Return (X, Y) of the center of cell containing provided text 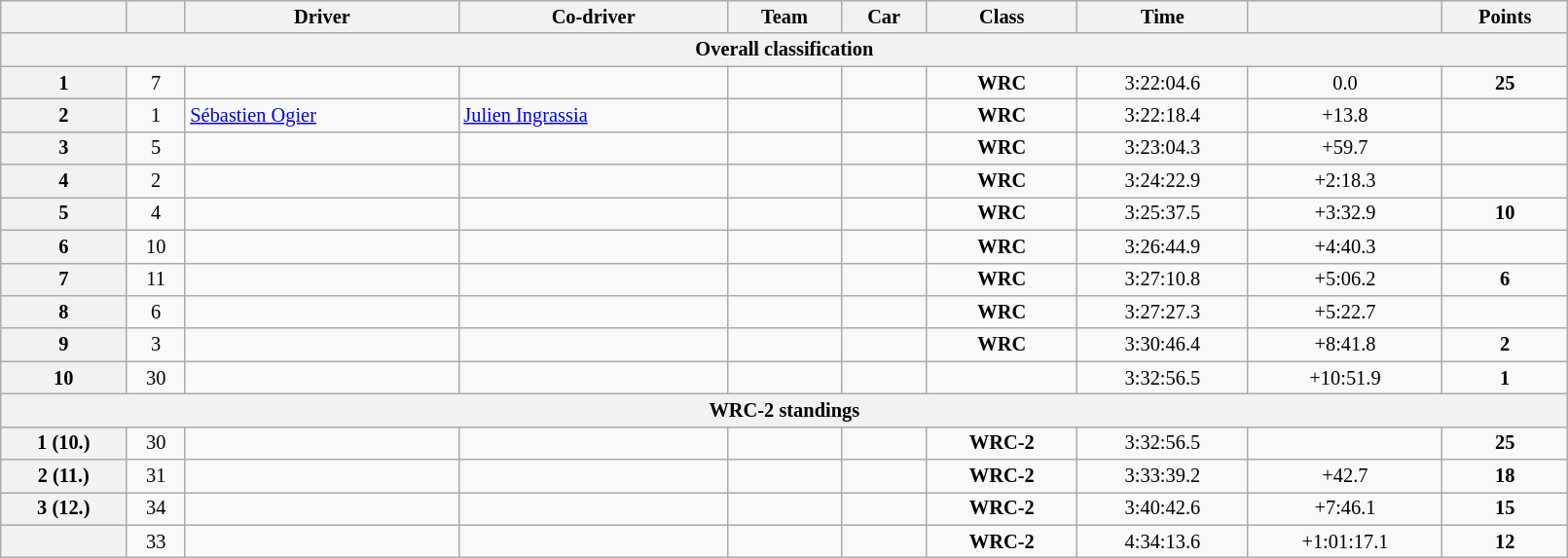
18 (1505, 476)
Julien Ingrassia (593, 115)
+3:32.9 (1345, 213)
3:22:04.6 (1162, 83)
3:22:18.4 (1162, 115)
Driver (321, 17)
WRC-2 standings (784, 410)
3:23:04.3 (1162, 148)
12 (1505, 541)
+4:40.3 (1345, 246)
Class (1002, 17)
3:40:42.6 (1162, 508)
15 (1505, 508)
+2:18.3 (1345, 181)
Co-driver (593, 17)
+1:01:17.1 (1345, 541)
3:25:37.5 (1162, 213)
Time (1162, 17)
+59.7 (1345, 148)
Points (1505, 17)
Sébastien Ogier (321, 115)
Overall classification (784, 50)
3:27:10.8 (1162, 279)
9 (64, 345)
1 (10.) (64, 443)
Car (884, 17)
34 (156, 508)
3 (12.) (64, 508)
+13.8 (1345, 115)
3:24:22.9 (1162, 181)
3:33:39.2 (1162, 476)
3:27:27.3 (1162, 312)
+10:51.9 (1345, 378)
11 (156, 279)
+5:06.2 (1345, 279)
2 (11.) (64, 476)
3:26:44.9 (1162, 246)
+5:22.7 (1345, 312)
3:30:46.4 (1162, 345)
33 (156, 541)
31 (156, 476)
0.0 (1345, 83)
8 (64, 312)
+42.7 (1345, 476)
4:34:13.6 (1162, 541)
Team (784, 17)
+8:41.8 (1345, 345)
+7:46.1 (1345, 508)
